For the text-containing cell, return its midpoint in [X, Y] coordinate format. 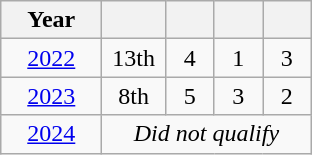
2022 [52, 58]
2 [286, 96]
8th [134, 96]
2023 [52, 96]
Did not qualify [206, 134]
1 [238, 58]
5 [190, 96]
Year [52, 20]
2024 [52, 134]
13th [134, 58]
4 [190, 58]
